From the cell containing the given text, extract its center point as [x, y] coordinate. 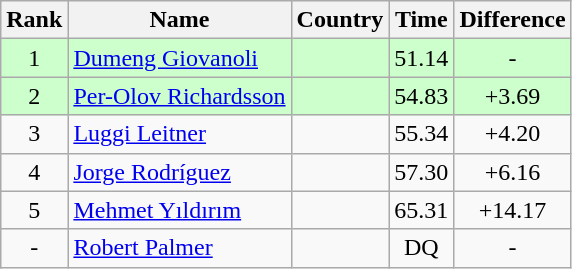
+14.17 [512, 210]
Dumeng Giovanoli [180, 58]
Country [340, 20]
+6.16 [512, 172]
2 [34, 96]
Jorge Rodríguez [180, 172]
Per-Olov Richardsson [180, 96]
Difference [512, 20]
Robert Palmer [180, 248]
54.83 [422, 96]
57.30 [422, 172]
Time [422, 20]
3 [34, 134]
65.31 [422, 210]
Rank [34, 20]
Luggi Leitner [180, 134]
DQ [422, 248]
4 [34, 172]
1 [34, 58]
Mehmet Yıldırım [180, 210]
+4.20 [512, 134]
55.34 [422, 134]
Name [180, 20]
51.14 [422, 58]
5 [34, 210]
+3.69 [512, 96]
